Capture the cell that displays the provided text and extract its (X, Y) central coordinate. 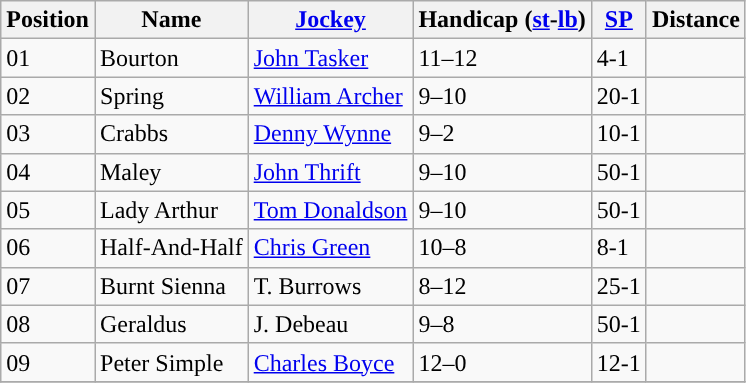
Distance (696, 20)
Burnt Sienna (171, 286)
12–0 (502, 362)
Handicap (st-lb) (502, 20)
Charles Boyce (330, 362)
Geraldus (171, 324)
8-1 (618, 248)
9–8 (502, 324)
25-1 (618, 286)
Jockey (330, 20)
Position (48, 20)
William Archer (330, 96)
02 (48, 96)
Name (171, 20)
Spring (171, 96)
Maley (171, 172)
Crabbs (171, 134)
4-1 (618, 58)
20-1 (618, 96)
Tom Donaldson (330, 210)
9–2 (502, 134)
J. Debeau (330, 324)
03 (48, 134)
Denny Wynne (330, 134)
T. Burrows (330, 286)
01 (48, 58)
John Tasker (330, 58)
Half-And-Half (171, 248)
12-1 (618, 362)
07 (48, 286)
SP (618, 20)
09 (48, 362)
06 (48, 248)
8–12 (502, 286)
08 (48, 324)
Peter Simple (171, 362)
10–8 (502, 248)
05 (48, 210)
Chris Green (330, 248)
11–12 (502, 58)
Bourton (171, 58)
10-1 (618, 134)
John Thrift (330, 172)
Lady Arthur (171, 210)
04 (48, 172)
